Provide the [X, Y] coordinate of the cell's center where the given text is located.  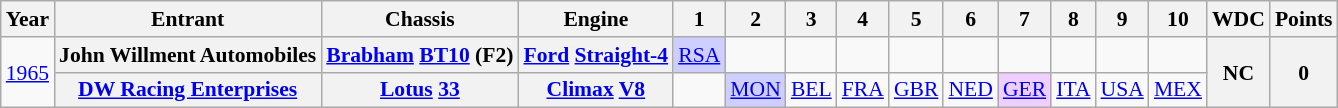
3 [812, 19]
10 [1178, 19]
5 [916, 19]
Entrant [188, 19]
6 [970, 19]
Lotus 33 [420, 90]
ITA [1073, 90]
GBR [916, 90]
0 [1304, 72]
Points [1304, 19]
BEL [812, 90]
NED [970, 90]
7 [1024, 19]
DW Racing Enterprises [188, 90]
Chassis [420, 19]
Engine [596, 19]
RSA [699, 55]
8 [1073, 19]
Ford Straight-4 [596, 55]
MEX [1178, 90]
Climax V8 [596, 90]
NC [1238, 72]
1965 [28, 72]
2 [756, 19]
USA [1122, 90]
1 [699, 19]
4 [863, 19]
9 [1122, 19]
MON [756, 90]
FRA [863, 90]
John Willment Automobiles [188, 55]
Brabham BT10 (F2) [420, 55]
Year [28, 19]
GER [1024, 90]
WDC [1238, 19]
